Locate the cell with the specified text and output its [X, Y] center coordinate. 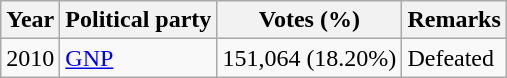
2010 [30, 58]
Votes (%) [310, 20]
Defeated [454, 58]
GNP [138, 58]
Political party [138, 20]
151,064 (18.20%) [310, 58]
Year [30, 20]
Remarks [454, 20]
